From the cell containing the given text, extract its center point as [X, Y] coordinate. 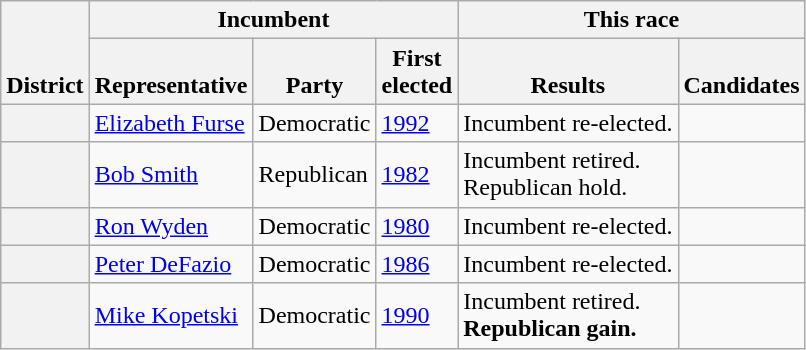
Peter DeFazio [171, 264]
1982 [417, 174]
Results [568, 72]
Candidates [742, 72]
Elizabeth Furse [171, 123]
1986 [417, 264]
Representative [171, 72]
Bob Smith [171, 174]
Firstelected [417, 72]
Incumbent retired.Republican hold. [568, 174]
1980 [417, 226]
Incumbent [274, 20]
This race [632, 20]
1990 [417, 316]
District [45, 52]
1992 [417, 123]
Republican [314, 174]
Incumbent retired.Republican gain. [568, 316]
Mike Kopetski [171, 316]
Ron Wyden [171, 226]
Party [314, 72]
